Capture the cell that displays the provided text and extract its [X, Y] central coordinate. 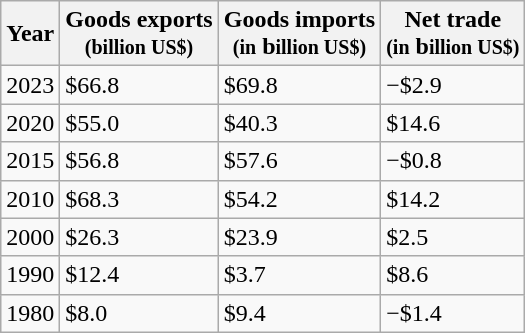
$69.8 [299, 85]
$56.8 [139, 161]
$68.3 [139, 199]
−$1.4 [453, 313]
Goods imports(in billion US$) [299, 34]
$2.5 [453, 237]
$40.3 [299, 123]
−$0.8 [453, 161]
2000 [30, 237]
$9.4 [299, 313]
$14.2 [453, 199]
$57.6 [299, 161]
1990 [30, 275]
$14.6 [453, 123]
2010 [30, 199]
$8.0 [139, 313]
2023 [30, 85]
1980 [30, 313]
Goods exports(billion US$) [139, 34]
$3.7 [299, 275]
Year [30, 34]
$54.2 [299, 199]
$12.4 [139, 275]
$66.8 [139, 85]
$8.6 [453, 275]
2015 [30, 161]
−$2.9 [453, 85]
$55.0 [139, 123]
Net trade(in billion US$) [453, 34]
$23.9 [299, 237]
$26.3 [139, 237]
2020 [30, 123]
